Provide the [x, y] coordinate of the cell's center where the given text is located.  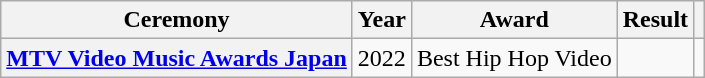
Year [382, 20]
MTV Video Music Awards Japan [177, 58]
Ceremony [177, 20]
Award [514, 20]
Best Hip Hop Video [514, 58]
Result [655, 20]
2022 [382, 58]
